Determine the (x, y) coordinate at the center of the cell enclosing the given text.  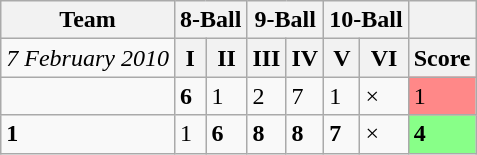
IV (305, 58)
9-Ball (286, 20)
Team (88, 20)
4 (442, 134)
I (190, 58)
III (266, 58)
7 February 2010 (88, 58)
Score (442, 58)
8-Ball (210, 20)
II (226, 58)
2 (266, 96)
VI (384, 58)
V (342, 58)
10-Ball (366, 20)
